Return [x, y] of the center of cell containing provided text 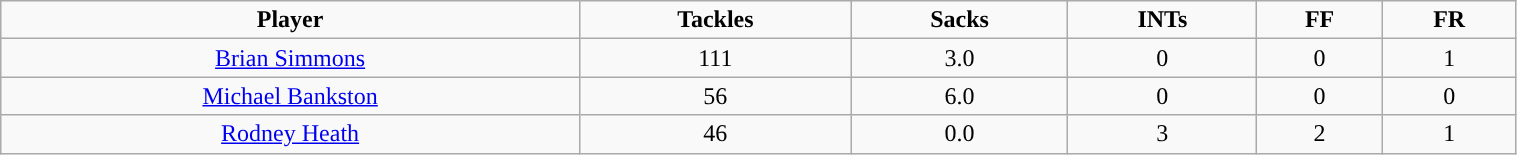
FF [1320, 20]
2 [1320, 134]
0.0 [960, 134]
INTs [1162, 20]
FR [1449, 20]
Rodney Heath [290, 134]
Sacks [960, 20]
111 [715, 58]
Michael Bankston [290, 96]
Tackles [715, 20]
6.0 [960, 96]
56 [715, 96]
3 [1162, 134]
3.0 [960, 58]
Player [290, 20]
46 [715, 134]
Brian Simmons [290, 58]
